Extract the [x, y] coordinate from the center of the cell holding the provided text.  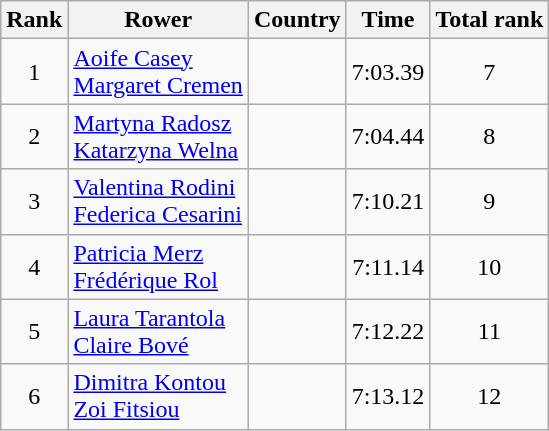
7:04.44 [388, 136]
7:12.22 [388, 332]
7:03.39 [388, 72]
Rower [158, 20]
12 [490, 396]
2 [34, 136]
Dimitra KontouZoi Fitsiou [158, 396]
Martyna RadoszKatarzyna Welna [158, 136]
Laura TarantolaClaire Bové [158, 332]
Time [388, 20]
Country [297, 20]
5 [34, 332]
9 [490, 202]
7:11.14 [388, 266]
7 [490, 72]
3 [34, 202]
Valentina RodiniFederica Cesarini [158, 202]
Aoife CaseyMargaret Cremen [158, 72]
6 [34, 396]
8 [490, 136]
Rank [34, 20]
4 [34, 266]
1 [34, 72]
7:13.12 [388, 396]
Patricia MerzFrédérique Rol [158, 266]
10 [490, 266]
11 [490, 332]
Total rank [490, 20]
7:10.21 [388, 202]
